Identify which cell holds the provided text, then report its (X, Y) central coordinate. 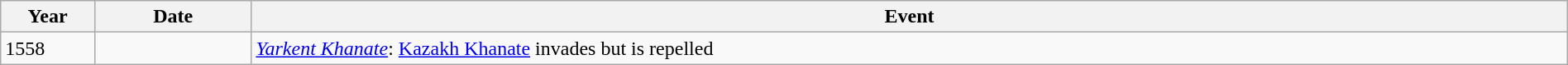
Event (910, 17)
Yarkent Khanate: Kazakh Khanate invades but is repelled (910, 48)
Date (172, 17)
1558 (48, 48)
Year (48, 17)
